Find where the given text appears and provide that cell's center as (x, y) coordinate. 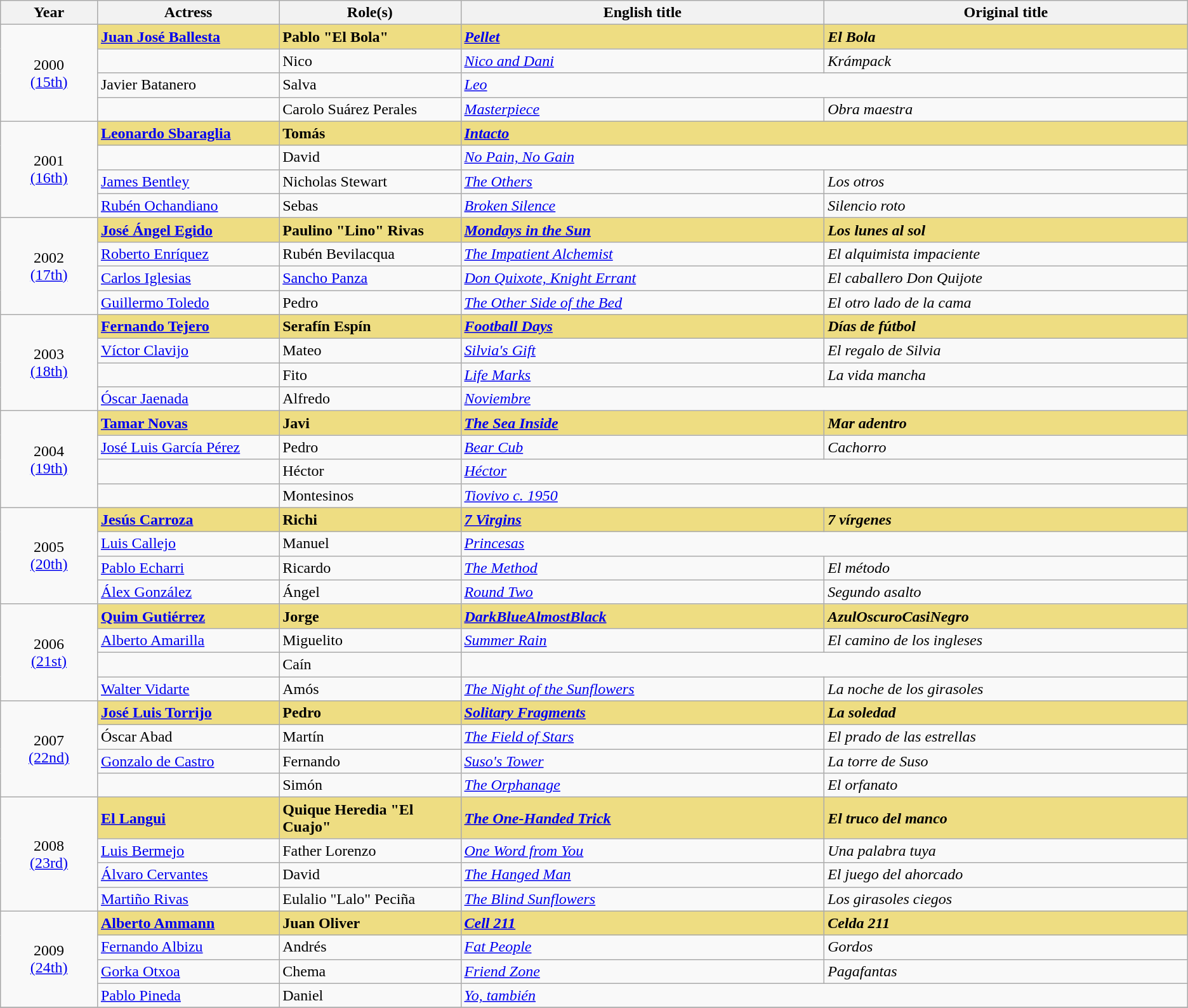
Fernando Tejero (188, 327)
Pellet (642, 37)
Amós (370, 688)
Actress (188, 13)
2003(18th) (49, 363)
Nicholas Stewart (370, 181)
Andrés (370, 947)
Football Days (642, 327)
Pablo Echarri (188, 568)
Caín (370, 664)
Gorka Otxoa (188, 971)
Richi (370, 520)
The One-Handed Trick (642, 818)
Fernando (370, 761)
Nico (370, 61)
2004(19th) (49, 459)
2000(15th) (49, 73)
Jesús Carroza (188, 520)
Alberto Amarilla (188, 640)
Paulino "Lino" Rivas (370, 230)
Round Two (642, 592)
Leonardo Sbaraglia (188, 133)
Ángel (370, 592)
Guillermo Toledo (188, 303)
Noviembre (824, 399)
Daniel (370, 995)
Pablo Pineda (188, 995)
El método (1006, 568)
The Other Side of the Bed (642, 303)
Simón (370, 785)
Silvia's Gift (642, 351)
José Ángel Egido (188, 230)
Pagafantas (1006, 971)
Tomás (370, 133)
James Bentley (188, 181)
Father Lorenzo (370, 851)
Alfredo (370, 399)
The Night of the Sunflowers (642, 688)
Juan José Ballesta (188, 37)
Silencio roto (1006, 206)
7 Virgins (642, 520)
Fernando Albizu (188, 947)
Días de fútbol (1006, 327)
2005(20th) (49, 556)
Roberto Enríquez (188, 254)
Celda 211 (1006, 923)
Yo, también (824, 995)
Walter Vidarte (188, 688)
Álex González (188, 592)
El caballero Don Quijote (1006, 278)
El alquimista impaciente (1006, 254)
Tamar Novas (188, 423)
Friend Zone (642, 971)
Tiovivo c. 1950 (824, 495)
La noche de los girasoles (1006, 688)
Rubén Bevilacqua (370, 254)
Original title (1006, 13)
Broken Silence (642, 206)
Pablo "El Bola" (370, 37)
Intacto (824, 133)
Chema (370, 971)
Nico and Dani (642, 61)
El Bola (1006, 37)
Princesas (824, 544)
Solitary Fragments (642, 713)
Carolo Suárez Perales (370, 109)
Montesinos (370, 495)
Los lunes al sol (1006, 230)
La soledad (1006, 713)
2008(23rd) (49, 854)
El orfanato (1006, 785)
Sancho Panza (370, 278)
2009(24th) (49, 959)
Jorge (370, 616)
Ricardo (370, 568)
Summer Rain (642, 640)
7 vírgenes (1006, 520)
English title (642, 13)
Gonzalo de Castro (188, 761)
No Pain, No Gain (824, 157)
El Langui (188, 818)
Los girasoles ciegos (1006, 899)
Martín (370, 737)
Carlos Iglesias (188, 278)
Role(s) (370, 13)
Krámpack (1006, 61)
Mar adentro (1006, 423)
José Luis Torrijo (188, 713)
Quim Gutiérrez (188, 616)
La torre de Suso (1006, 761)
Alberto Ammann (188, 923)
La vida mancha (1006, 375)
Don Quixote, Knight Errant (642, 278)
Year (49, 13)
AzulOscuroCasiNegro (1006, 616)
Luis Callejo (188, 544)
Miguelito (370, 640)
DarkBlueAlmostBlack (642, 616)
Leo (824, 85)
El camino de los ingleses (1006, 640)
2006(21st) (49, 652)
Segundo asalto (1006, 592)
Juan Oliver (370, 923)
The Field of Stars (642, 737)
Javier Batanero (188, 85)
El truco del manco (1006, 818)
El regalo de Silvia (1006, 351)
2001(16th) (49, 169)
The Method (642, 568)
Fat People (642, 947)
The Impatient Alchemist (642, 254)
The Sea Inside (642, 423)
El prado de las estrellas (1006, 737)
Mateo (370, 351)
The Blind Sunflowers (642, 899)
Cell 211 (642, 923)
Salva (370, 85)
Óscar Abad (188, 737)
Javi (370, 423)
Álvaro Cervantes (188, 875)
Sebas (370, 206)
Masterpiece (642, 109)
One Word from You (642, 851)
José Luis García Pérez (188, 447)
Manuel (370, 544)
2002(17th) (49, 266)
Luis Bermejo (188, 851)
The Orphanage (642, 785)
El juego del ahorcado (1006, 875)
Bear Cub (642, 447)
The Others (642, 181)
Suso's Tower (642, 761)
Mondays in the Sun (642, 230)
Los otros (1006, 181)
Víctor Clavijo (188, 351)
The Hanged Man (642, 875)
2007(22nd) (49, 749)
Óscar Jaenada (188, 399)
Martiño Rivas (188, 899)
El otro lado de la cama (1006, 303)
Obra maestra (1006, 109)
Rubén Ochandiano (188, 206)
Quique Heredia "El Cuajo" (370, 818)
Una palabra tuya (1006, 851)
Eulalio "Lalo" Peciña (370, 899)
Life Marks (642, 375)
Cachorro (1006, 447)
Serafín Espín (370, 327)
Fito (370, 375)
Gordos (1006, 947)
